From the cell containing the given text, extract its center point as (X, Y) coordinate. 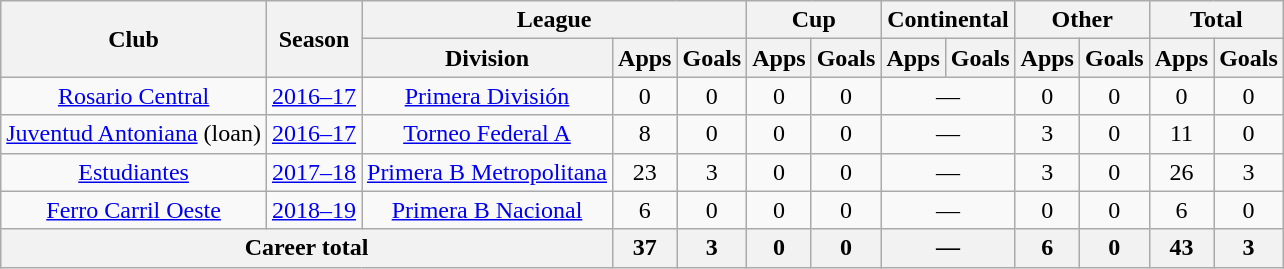
Juventud Antoniana (loan) (134, 134)
Other (1082, 20)
Estudiantes (134, 172)
8 (645, 134)
Torneo Federal A (488, 134)
Season (314, 39)
Primera B Metropolitana (488, 172)
Primera B Nacional (488, 210)
Career total (307, 248)
Division (488, 58)
26 (1181, 172)
37 (645, 248)
2017–18 (314, 172)
2018–19 (314, 210)
Rosario Central (134, 96)
Primera División (488, 96)
League (554, 20)
11 (1181, 134)
Club (134, 39)
Total (1216, 20)
Continental (948, 20)
23 (645, 172)
Ferro Carril Oeste (134, 210)
Cup (814, 20)
43 (1181, 248)
